Extract the (X, Y) coordinate from the center of the cell holding the provided text.  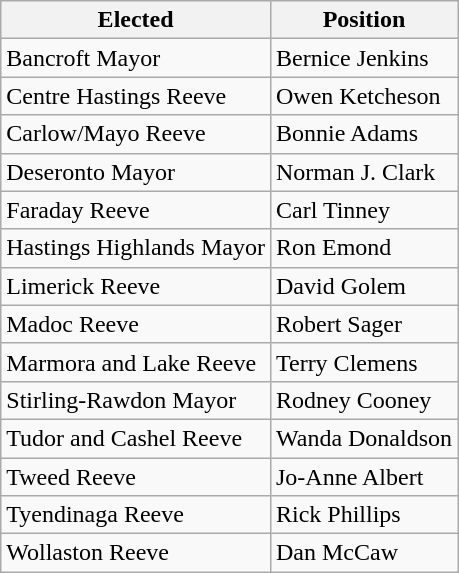
Tyendinaga Reeve (136, 515)
Stirling-Rawdon Mayor (136, 400)
Owen Ketcheson (364, 96)
Centre Hastings Reeve (136, 96)
Elected (136, 20)
Ron Emond (364, 248)
Rick Phillips (364, 515)
Carl Tinney (364, 210)
Tudor and Cashel Reeve (136, 438)
Tweed Reeve (136, 477)
Robert Sager (364, 324)
Rodney Cooney (364, 400)
Marmora and Lake Reeve (136, 362)
Dan McCaw (364, 553)
Bonnie Adams (364, 134)
Faraday Reeve (136, 210)
Wanda Donaldson (364, 438)
David Golem (364, 286)
Hastings Highlands Mayor (136, 248)
Wollaston Reeve (136, 553)
Position (364, 20)
Bernice Jenkins (364, 58)
Limerick Reeve (136, 286)
Madoc Reeve (136, 324)
Deseronto Mayor (136, 172)
Jo-Anne Albert (364, 477)
Carlow/Mayo Reeve (136, 134)
Bancroft Mayor (136, 58)
Terry Clemens (364, 362)
Norman J. Clark (364, 172)
